Output the (X, Y) coordinate of the center of the cell containing the given text.  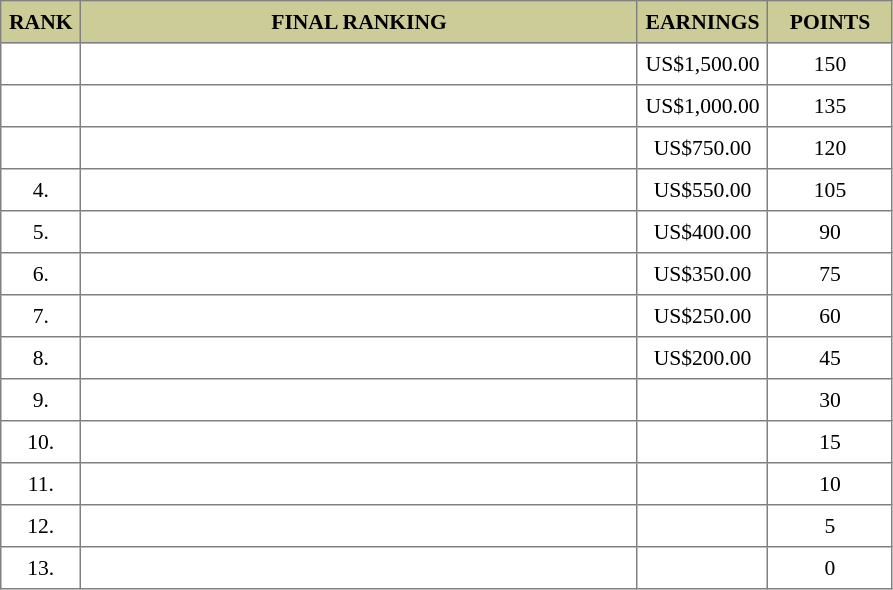
US$550.00 (702, 190)
RANK (41, 22)
5 (830, 526)
US$400.00 (702, 232)
120 (830, 148)
6. (41, 274)
15 (830, 442)
13. (41, 568)
45 (830, 358)
135 (830, 106)
4. (41, 190)
7. (41, 316)
8. (41, 358)
9. (41, 400)
POINTS (830, 22)
US$250.00 (702, 316)
5. (41, 232)
US$1,500.00 (702, 64)
EARNINGS (702, 22)
US$350.00 (702, 274)
12. (41, 526)
10 (830, 484)
10. (41, 442)
0 (830, 568)
30 (830, 400)
11. (41, 484)
105 (830, 190)
US$750.00 (702, 148)
75 (830, 274)
US$200.00 (702, 358)
60 (830, 316)
US$1,000.00 (702, 106)
150 (830, 64)
FINAL RANKING (359, 22)
90 (830, 232)
